Provide the [X, Y] coordinate of the cell's center where the given text is located.  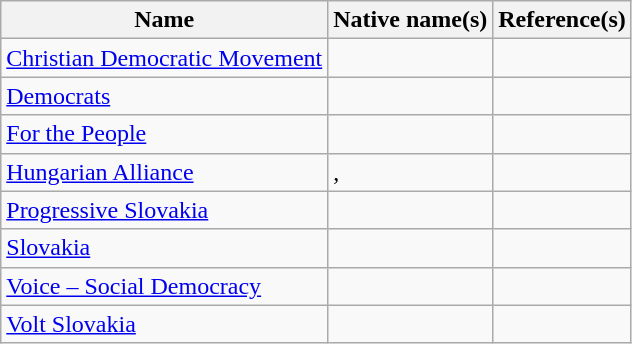
Democrats [164, 96]
, [410, 172]
For the People [164, 134]
Reference(s) [562, 20]
Native name(s) [410, 20]
Volt Slovakia [164, 324]
Name [164, 20]
Progressive Slovakia [164, 210]
Hungarian Alliance [164, 172]
Slovakia [164, 248]
Christian Democratic Movement [164, 58]
Voice – Social Democracy [164, 286]
